Determine the (x, y) coordinate at the center of the cell enclosing the given text.  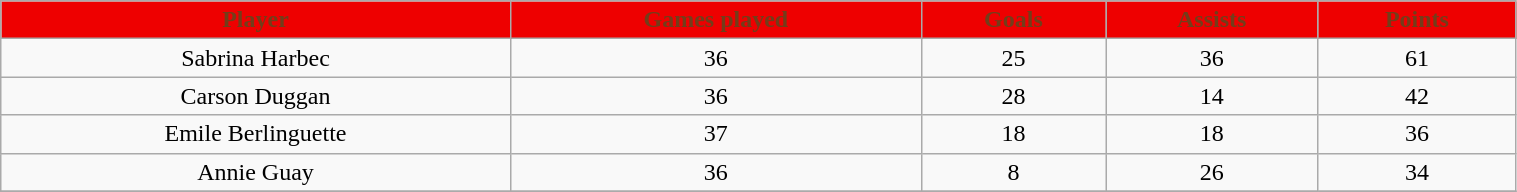
37 (716, 134)
Assists (1212, 20)
34 (1417, 172)
Sabrina Harbec (256, 58)
Points (1417, 20)
42 (1417, 96)
Games played (716, 20)
Goals (1013, 20)
Annie Guay (256, 172)
26 (1212, 172)
25 (1013, 58)
Player (256, 20)
Emile Berlinguette (256, 134)
Carson Duggan (256, 96)
61 (1417, 58)
8 (1013, 172)
28 (1013, 96)
14 (1212, 96)
